Return [X, Y] of the center of cell containing provided text 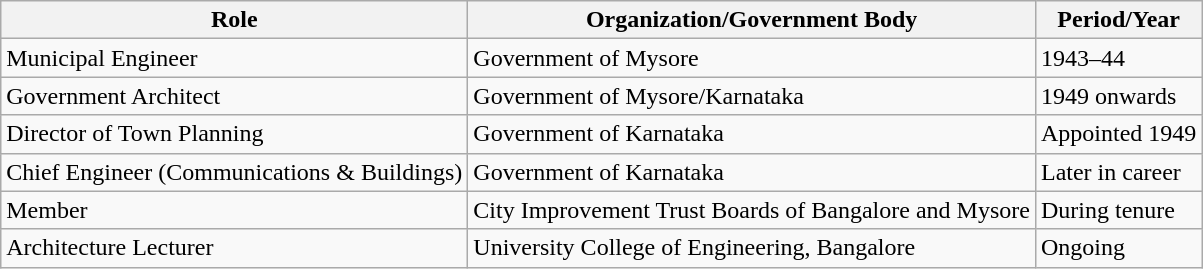
Member [234, 210]
Appointed 1949 [1118, 134]
Government of Mysore [752, 58]
Architecture Lecturer [234, 248]
Period/Year [1118, 20]
1949 onwards [1118, 96]
Later in career [1118, 172]
Government of Mysore/Karnataka [752, 96]
Chief Engineer (Communications & Buildings) [234, 172]
University College of Engineering, Bangalore [752, 248]
Director of Town Planning [234, 134]
Role [234, 20]
Organization/Government Body [752, 20]
Ongoing [1118, 248]
Municipal Engineer [234, 58]
City Improvement Trust Boards of Bangalore and Mysore [752, 210]
Government Architect [234, 96]
1943–44 [1118, 58]
During tenure [1118, 210]
